Return (x, y) of the center of cell containing provided text 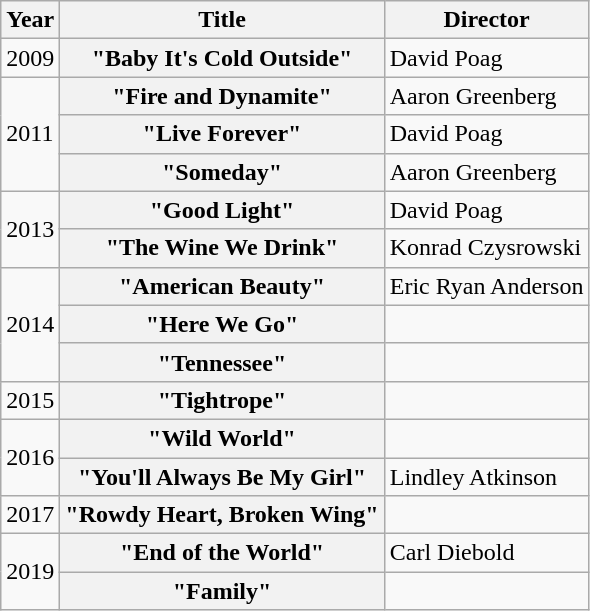
2014 (30, 324)
"End of the World" (222, 553)
Eric Ryan Anderson (486, 286)
2013 (30, 229)
"Good Light" (222, 210)
"You'll Always Be My Girl" (222, 477)
Lindley Atkinson (486, 477)
Director (486, 20)
"Baby It's Cold Outside" (222, 58)
"Here We Go" (222, 324)
"Family" (222, 591)
"American Beauty" (222, 286)
"Rowdy Heart, Broken Wing" (222, 515)
Carl Diebold (486, 553)
Title (222, 20)
"Fire and Dynamite" (222, 96)
2009 (30, 58)
2017 (30, 515)
2011 (30, 134)
"Someday" (222, 172)
Year (30, 20)
2015 (30, 400)
2016 (30, 457)
"Live Forever" (222, 134)
Konrad Czysrowski (486, 248)
"The Wine We Drink" (222, 248)
"Tightrope" (222, 400)
2019 (30, 572)
"Wild World" (222, 438)
"Tennessee" (222, 362)
